Locate the cell with the specified text and output its [x, y] center coordinate. 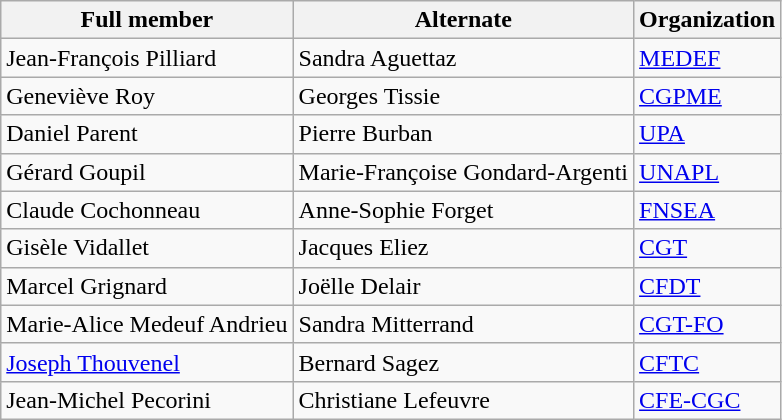
Full member [147, 20]
Marie-Françoise Gondard-Argenti [464, 172]
Joseph Thouvenel [147, 362]
UNAPL [708, 172]
Daniel Parent [147, 134]
Jacques Eliez [464, 248]
Sandra Mitterrand [464, 324]
UPA [708, 134]
Alternate [464, 20]
Anne-Sophie Forget [464, 210]
Gisèle Vidallet [147, 248]
Sandra Aguettaz [464, 58]
MEDEF [708, 58]
Marie-Alice Medeuf Andrieu [147, 324]
Jean-François Pilliard [147, 58]
Organization [708, 20]
CGT [708, 248]
Geneviève Roy [147, 96]
Joëlle Delair [464, 286]
Pierre Burban [464, 134]
Georges Tissie [464, 96]
CGPME [708, 96]
Gérard Goupil [147, 172]
CFDT [708, 286]
Claude Cochonneau [147, 210]
CFTC [708, 362]
FNSEA [708, 210]
CFE-CGC [708, 400]
Jean-Michel Pecorini [147, 400]
CGT-FO [708, 324]
Marcel Grignard [147, 286]
Christiane Lefeuvre [464, 400]
Bernard Sagez [464, 362]
